From the cell containing the given text, extract its center point as [X, Y] coordinate. 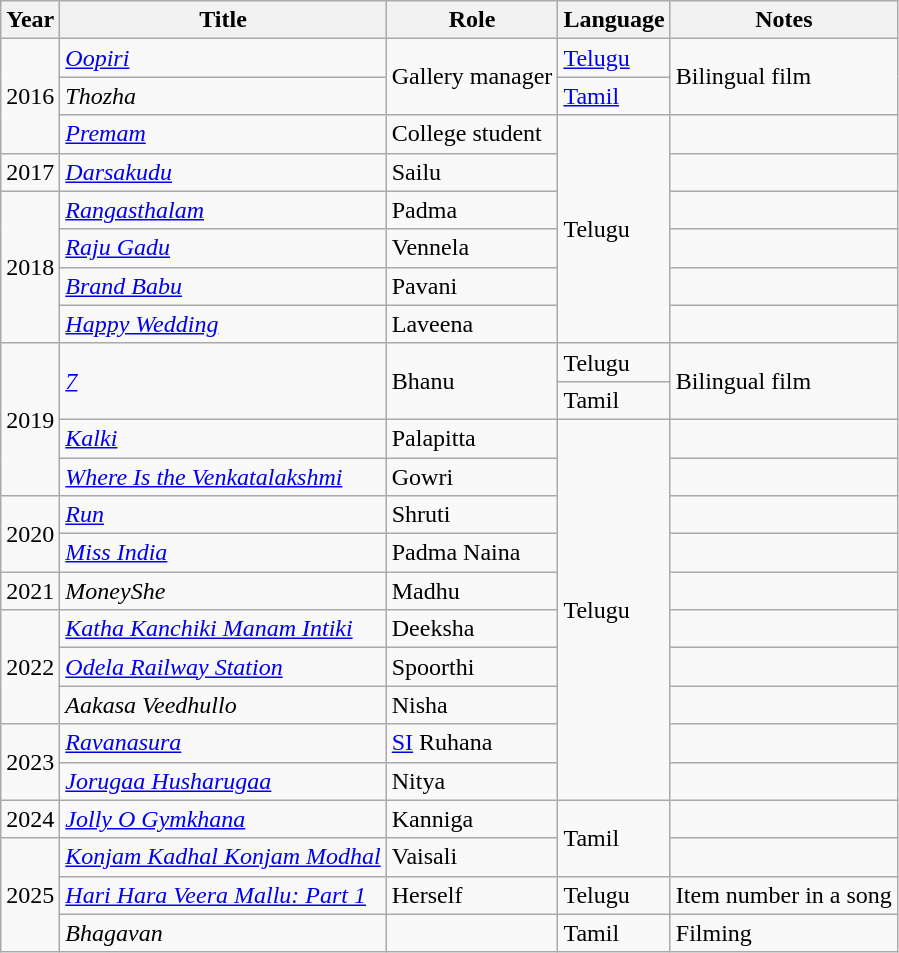
2017 [30, 172]
Kalki [223, 438]
Nitya [472, 781]
Gallery manager [472, 77]
Miss India [223, 553]
Herself [472, 895]
Deeksha [472, 629]
Item number in a song [784, 895]
Nisha [472, 705]
Title [223, 20]
7 [223, 381]
Happy Wedding [223, 324]
Shruti [472, 515]
SI Ruhana [472, 743]
Thozha [223, 96]
Gowri [472, 477]
Spoorthi [472, 667]
Padma Naina [472, 553]
Raju Gadu [223, 248]
MoneyShe [223, 591]
Bhanu [472, 381]
Year [30, 20]
Oopiri [223, 58]
Jorugaa Husharugaa [223, 781]
Padma [472, 210]
Bhagavan [223, 933]
Pavani [472, 286]
Rangasthalam [223, 210]
2025 [30, 895]
Hari Hara Veera Mallu: Part 1 [223, 895]
Aakasa Veedhullo [223, 705]
Where Is the Venkatalakshmi [223, 477]
2021 [30, 591]
2016 [30, 96]
Jolly O Gymkhana [223, 819]
Run [223, 515]
Vaisali [472, 857]
Brand Babu [223, 286]
2019 [30, 419]
Ravanasura [223, 743]
2023 [30, 762]
Madhu [472, 591]
Kanniga [472, 819]
Premam [223, 134]
Darsakudu [223, 172]
2024 [30, 819]
2022 [30, 667]
Katha Kanchiki Manam Intiki [223, 629]
Language [614, 20]
Odela Railway Station [223, 667]
2020 [30, 534]
2018 [30, 267]
College student [472, 134]
Palapitta [472, 438]
Laveena [472, 324]
Sailu [472, 172]
Notes [784, 20]
Role [472, 20]
Konjam Kadhal Konjam Modhal [223, 857]
Filming [784, 933]
Vennela [472, 248]
